Scan for the cell matching the given text and deliver its (X, Y) coordinate at center. 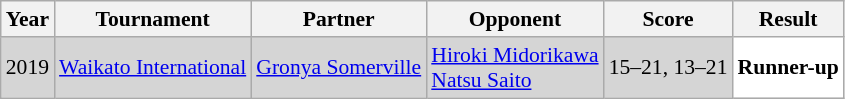
Score (668, 19)
Runner-up (788, 68)
Gronya Somerville (338, 68)
Tournament (152, 19)
Hiroki Midorikawa Natsu Saito (514, 68)
15–21, 13–21 (668, 68)
Year (28, 19)
Waikato International (152, 68)
2019 (28, 68)
Opponent (514, 19)
Partner (338, 19)
Result (788, 19)
